For the text-containing cell, return its midpoint in [X, Y] coordinate format. 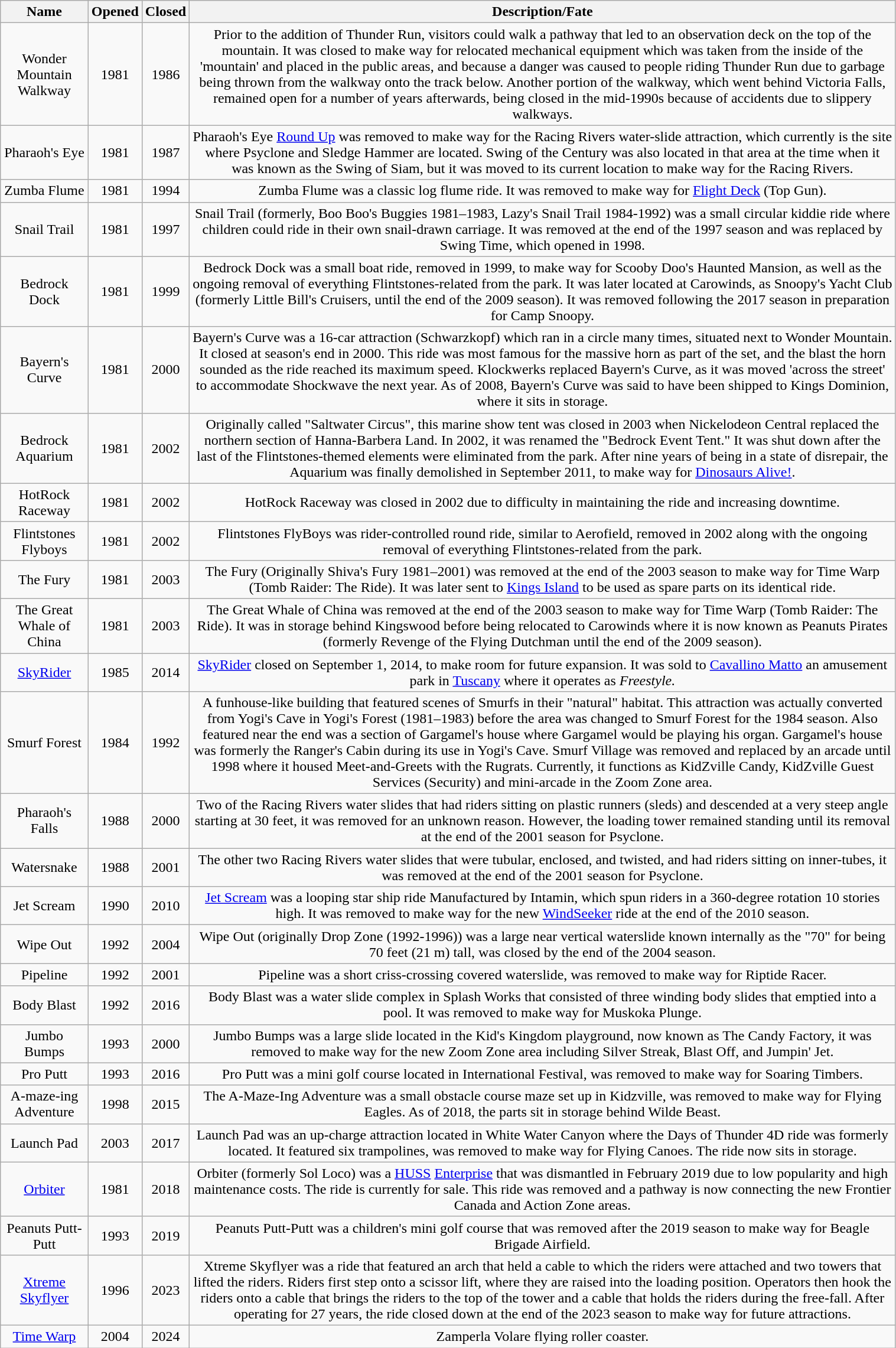
2015 [165, 1105]
Wipe Out [44, 944]
Time Warp [44, 1336]
1985 [115, 672]
Pipeline was a short criss-crossing covered waterslide, was removed to make way for Riptide Racer. [542, 975]
1996 [115, 1290]
Description/Fate [542, 12]
Pharaoh's Falls [44, 821]
Peanuts Putt-Putt [44, 1236]
HotRock Raceway [44, 502]
Name [44, 12]
The Great Whale of China [44, 626]
Peanuts Putt-Putt was a children's mini golf course that was removed after the 2019 season to make way for Beagle Brigade Airfield. [542, 1236]
2010 [165, 906]
2023 [165, 1290]
1986 [165, 74]
2019 [165, 1236]
Bedrock Dock [44, 292]
Flintstones Flyboys [44, 541]
1990 [115, 906]
1997 [165, 229]
A-maze-ing Adventure [44, 1105]
Watersnake [44, 867]
Pro Putt was a mini golf course located in International Festival, was removed to make way for Soaring Timbers. [542, 1074]
1999 [165, 292]
1987 [165, 152]
1994 [165, 191]
Smurf Forest [44, 743]
Pro Putt [44, 1074]
Bedrock Aquarium [44, 448]
Bayern's Curve [44, 370]
1998 [115, 1105]
Launch Pad [44, 1142]
2017 [165, 1142]
Zumba Flume was a classic log flume ride. It was removed to make way for Flight Deck (Top Gun). [542, 191]
2014 [165, 672]
2024 [165, 1336]
Opened [115, 12]
Jumbo Bumps [44, 1043]
Zumba Flume [44, 191]
Body Blast [44, 1005]
Wonder Mountain Walkway [44, 74]
Pharaoh's Eye [44, 152]
HotRock Raceway was closed in 2002 due to difficulty in maintaining the ride and increasing downtime. [542, 502]
SkyRider [44, 672]
Pipeline [44, 975]
Closed [165, 12]
Zamperla Volare flying roller coaster. [542, 1336]
The Fury [44, 579]
Xtreme Skyflyer [44, 1290]
Jet Scream [44, 906]
Snail Trail [44, 229]
1984 [115, 743]
2018 [165, 1189]
Orbiter [44, 1189]
